Provide the [x, y] coordinate of the cell's center where the given text is located.  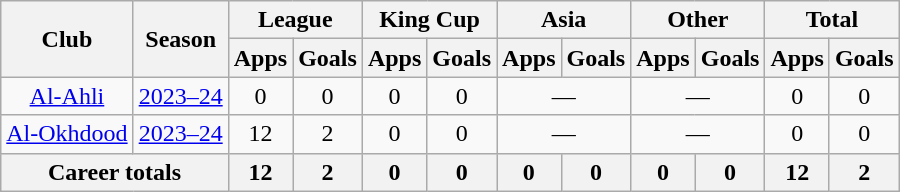
Club [67, 39]
Al-Okhdood [67, 134]
Season [180, 39]
Al-Ahli [67, 96]
Other [698, 20]
Asia [564, 20]
Career totals [114, 172]
League [295, 20]
King Cup [429, 20]
Total [832, 20]
